Scan for the cell matching the given text and deliver its [x, y] coordinate at center. 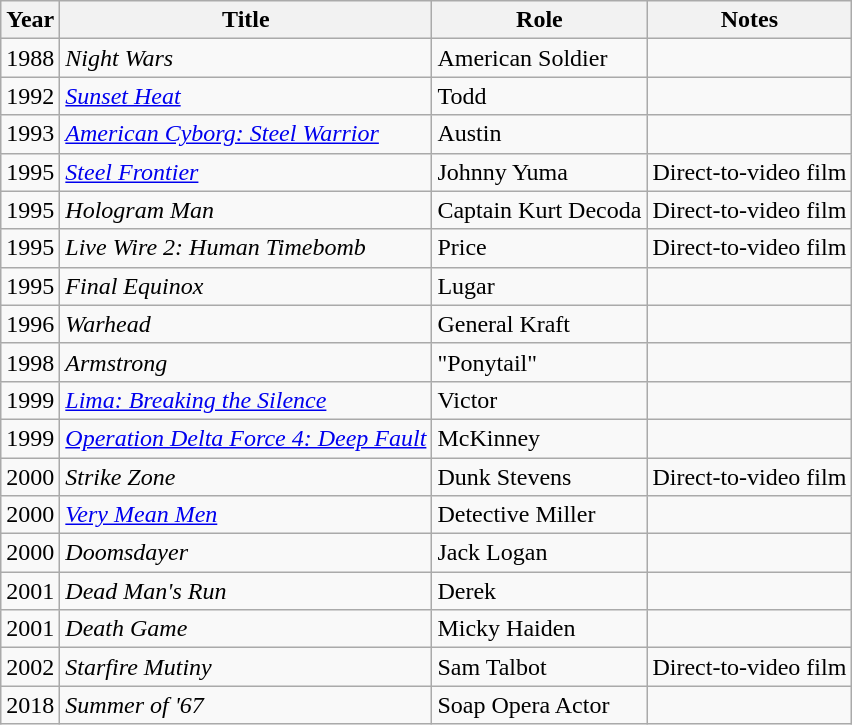
Armstrong [246, 362]
Title [246, 20]
"Ponytail" [540, 362]
2018 [30, 705]
Price [540, 248]
Hologram Man [246, 210]
Steel Frontier [246, 172]
Very Mean Men [246, 515]
McKinney [540, 438]
Derek [540, 591]
Night Wars [246, 58]
Summer of '67 [246, 705]
Todd [540, 96]
Detective Miller [540, 515]
Dunk Stevens [540, 477]
Micky Haiden [540, 629]
Captain Kurt Decoda [540, 210]
1988 [30, 58]
Strike Zone [246, 477]
Lima: Breaking the Silence [246, 400]
Starfire Mutiny [246, 667]
1996 [30, 324]
2002 [30, 667]
1993 [30, 134]
Warhead [246, 324]
Death Game [246, 629]
General Kraft [540, 324]
Sam Talbot [540, 667]
Sunset Heat [246, 96]
Austin [540, 134]
Doomsdayer [246, 553]
1998 [30, 362]
Live Wire 2: Human Timebomb [246, 248]
Jack Logan [540, 553]
American Cyborg: Steel Warrior [246, 134]
Operation Delta Force 4: Deep Fault [246, 438]
Notes [750, 20]
American Soldier [540, 58]
Victor [540, 400]
Final Equinox [246, 286]
Soap Opera Actor [540, 705]
Dead Man's Run [246, 591]
1992 [30, 96]
Role [540, 20]
Year [30, 20]
Lugar [540, 286]
Johnny Yuma [540, 172]
